Find where the given text appears and provide that cell's center as [X, Y] coordinate. 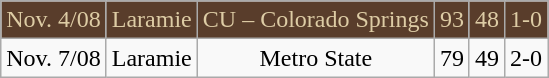
49 [486, 58]
CU – Colorado Springs [316, 20]
1-0 [526, 20]
48 [486, 20]
Nov. 4/08 [54, 20]
79 [452, 58]
Metro State [316, 58]
2-0 [526, 58]
93 [452, 20]
Nov. 7/08 [54, 58]
